Search for the cell housing the specified text and yield its [X, Y] center coordinate. 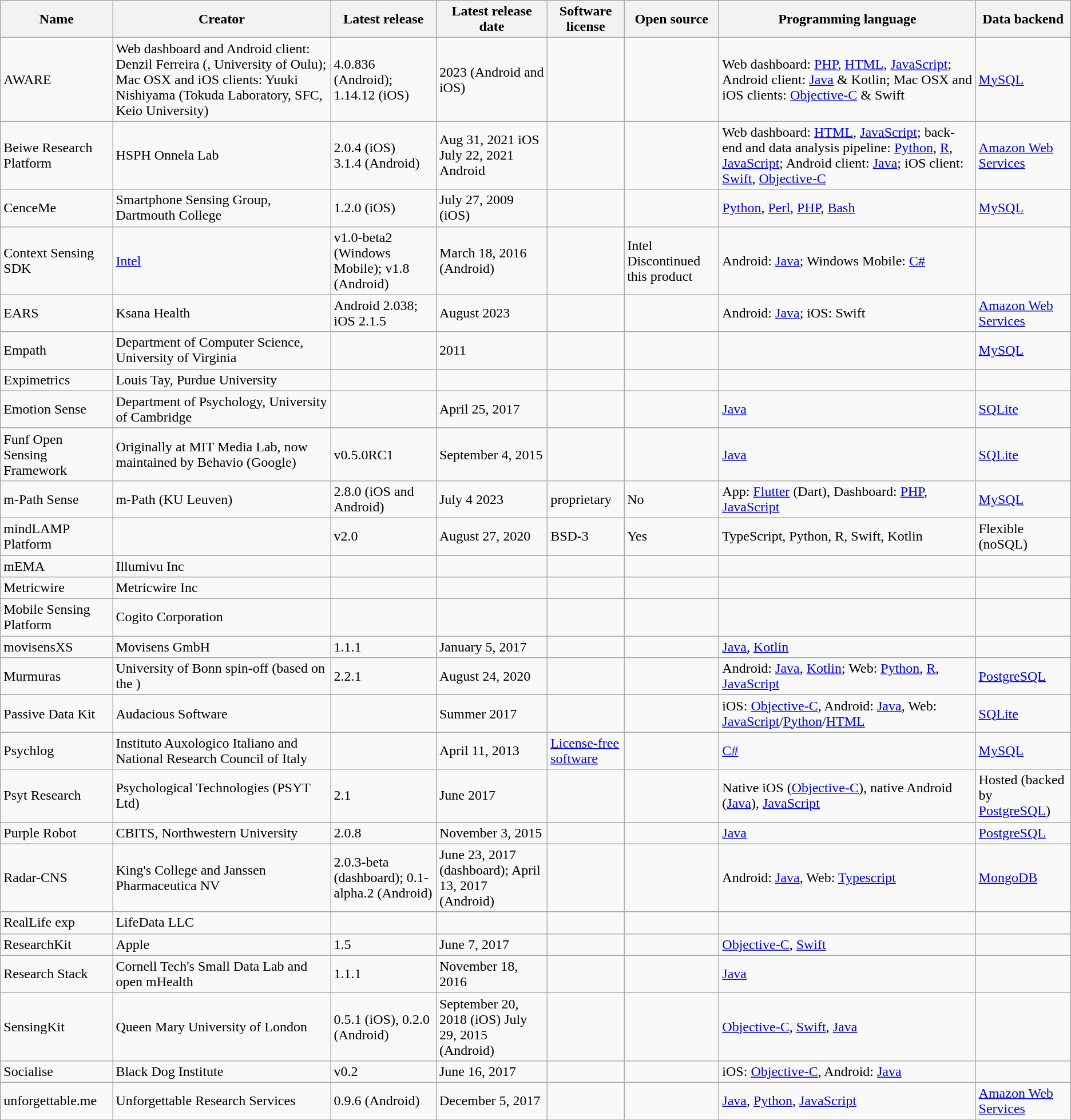
Passive Data Kit [57, 714]
Funf Open Sensing Framework [57, 454]
BSD-3 [586, 537]
Android: Java; iOS: Swift [847, 313]
Murmuras [57, 676]
Radar-CNS [57, 877]
v1.0-beta2 (Windows Mobile); v1.8 (Android) [383, 261]
2.0.4 (iOS)3.1.4 (Android) [383, 156]
November 18, 2016 [491, 974]
AWARE [57, 80]
2.2.1 [383, 676]
August 2023 [491, 313]
v0.2 [383, 1071]
Objective-C, Swift [847, 944]
2023 (Android and iOS) [491, 80]
SensingKit [57, 1026]
Context Sensing SDK [57, 261]
Psyt Research [57, 796]
Expimetrics [57, 380]
LifeData LLC [222, 923]
Android: Java, Web: Typescript [847, 877]
Latest release [383, 19]
1.5 [383, 944]
Purple Robot [57, 833]
Queen Mary University of London [222, 1026]
Unforgettable Research Services [222, 1101]
September 20, 2018 (iOS) July 29, 2015 (Android) [491, 1026]
C# [847, 750]
Apple [222, 944]
Ksana Health [222, 313]
Java, Kotlin [847, 647]
RealLife exp [57, 923]
June 7, 2017 [491, 944]
Empath [57, 350]
movisensXS [57, 647]
Originally at MIT Media Lab, now maintained by Behavio (Google) [222, 454]
April 25, 2017 [491, 410]
2.0.8 [383, 833]
Web dashboard: PHP, HTML, JavaScript; Android client: Java & Kotlin; Mac OSX and iOS clients: Objective-C & Swift [847, 80]
0.9.6 (Android) [383, 1101]
Python, Perl, PHP, Bash [847, 208]
iOS: Objective-C, Android: Java [847, 1071]
Research Stack [57, 974]
Android: Java; Windows Mobile: C# [847, 261]
unforgettable.me [57, 1101]
Creator [222, 19]
June 23, 2017 (dashboard); April 13, 2017 (Android) [491, 877]
mEMA [57, 566]
September 4, 2015 [491, 454]
November 3, 2015 [491, 833]
Java, Python, JavaScript [847, 1101]
Aug 31, 2021 iOSJuly 22, 2021 Android [491, 156]
Data backend [1023, 19]
4.0.836 (Android); 1.14.12 (iOS) [383, 80]
Android 2.038; iOS 2.1.5 [383, 313]
Latest release date [491, 19]
0.5.1 (iOS), 0.2.0 (Android) [383, 1026]
License-free software [586, 750]
CBITS, Northwestern University [222, 833]
Smartphone Sensing Group, Dartmouth College [222, 208]
Intel Discontinued this product [672, 261]
Flexible (noSQL) [1023, 537]
Illumivu Inc [222, 566]
MongoDB [1023, 877]
June 2017 [491, 796]
Movisens GmbH [222, 647]
Name [57, 19]
No [672, 499]
Yes [672, 537]
July 4 2023 [491, 499]
Programming language [847, 19]
Software license [586, 19]
ResearchKit [57, 944]
Intel [222, 261]
University of Bonn spin-off (based on the ) [222, 676]
v2.0 [383, 537]
July 27, 2009 (iOS) [491, 208]
Louis Tay, Purdue University [222, 380]
Black Dog Institute [222, 1071]
April 11, 2013 [491, 750]
Audacious Software [222, 714]
2.1 [383, 796]
Cornell Tech's Small Data Lab and open mHealth [222, 974]
2.0.3-beta (dashboard); 0.1-alpha.2 (Android) [383, 877]
Objective-C, Swift, Java [847, 1026]
m-Path (KU Leuven) [222, 499]
2.8.0 (iOS and Android) [383, 499]
Psychological Technologies (PSYT Ltd) [222, 796]
CenceMe [57, 208]
iOS: Objective-C, Android: Java, Web: JavaScript/Python/HTML [847, 714]
Metricwire [57, 588]
proprietary [586, 499]
March 18, 2016 (Android) [491, 261]
Psychlog [57, 750]
Summer 2017 [491, 714]
Mobile Sensing Platform [57, 618]
Hosted (backed by PostgreSQL) [1023, 796]
TypeScript, Python, R, Swift, Kotlin [847, 537]
King's College and Janssen Pharmaceutica NV [222, 877]
Socialise [57, 1071]
December 5, 2017 [491, 1101]
App: Flutter (Dart), Dashboard: PHP, JavaScript [847, 499]
EARS [57, 313]
Open source [672, 19]
January 5, 2017 [491, 647]
HSPH Onnela Lab [222, 156]
August 27, 2020 [491, 537]
Native iOS (Objective-C), native Android (Java), JavaScript [847, 796]
Web dashboard: HTML, JavaScript; back-end and data analysis pipeline: Python, R, JavaScript; Android client: Java; iOS client: Swift, Objective-C [847, 156]
Department of Computer Science, University of Virginia [222, 350]
2011 [491, 350]
Department of Psychology, University of Cambridge [222, 410]
m-Path Sense [57, 499]
Android: Java, Kotlin; Web: Python, R, JavaScript [847, 676]
mindLAMP Platform [57, 537]
Instituto Auxologico Italiano and National Research Council of Italy [222, 750]
August 24, 2020 [491, 676]
Metricwire Inc [222, 588]
Cogito Corporation [222, 618]
Emotion Sense [57, 410]
June 16, 2017 [491, 1071]
Beiwe Research Platform [57, 156]
v0.5.0RC1 [383, 454]
1.2.0 (iOS) [383, 208]
